Output the (X, Y) coordinate of the center of the cell containing the given text.  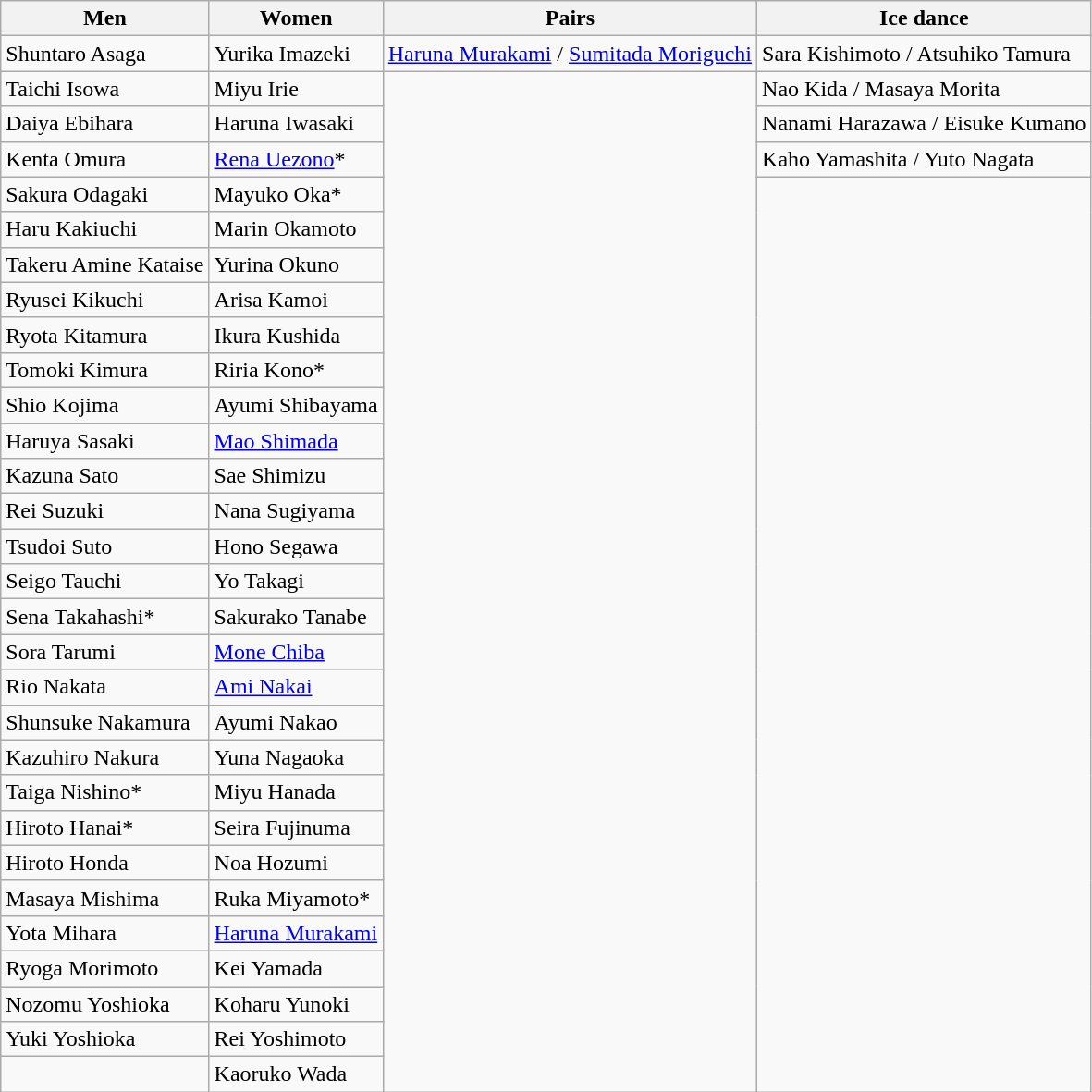
Sora Tarumi (105, 652)
Nozomu Yoshioka (105, 1003)
Rio Nakata (105, 687)
Shuntaro Asaga (105, 54)
Miyu Irie (296, 89)
Seira Fujinuma (296, 828)
Haruna Murakami / Sumitada Moriguchi (570, 54)
Men (105, 18)
Pairs (570, 18)
Ice dance (925, 18)
Taiga Nishino* (105, 792)
Yurina Okuno (296, 264)
Riria Kono* (296, 370)
Mone Chiba (296, 652)
Yuki Yoshioka (105, 1039)
Women (296, 18)
Sara Kishimoto / Atsuhiko Tamura (925, 54)
Haru Kakiuchi (105, 229)
Ikura Kushida (296, 335)
Yota Mihara (105, 933)
Hiroto Hanai* (105, 828)
Taichi Isowa (105, 89)
Masaya Mishima (105, 898)
Ryota Kitamura (105, 335)
Ruka Miyamoto* (296, 898)
Mao Shimada (296, 441)
Kaho Yamashita / Yuto Nagata (925, 159)
Yuna Nagaoka (296, 757)
Kazuna Sato (105, 476)
Haruna Iwasaki (296, 124)
Rei Suzuki (105, 511)
Arisa Kamoi (296, 300)
Daiya Ebihara (105, 124)
Haruna Murakami (296, 933)
Yurika Imazeki (296, 54)
Shunsuke Nakamura (105, 722)
Sakura Odagaki (105, 194)
Kaoruko Wada (296, 1074)
Ryoga Morimoto (105, 968)
Kenta Omura (105, 159)
Rei Yoshimoto (296, 1039)
Yo Takagi (296, 582)
Noa Hozumi (296, 863)
Miyu Hanada (296, 792)
Hiroto Honda (105, 863)
Ami Nakai (296, 687)
Hono Segawa (296, 546)
Takeru Amine Kataise (105, 264)
Shio Kojima (105, 405)
Nanami Harazawa / Eisuke Kumano (925, 124)
Sae Shimizu (296, 476)
Marin Okamoto (296, 229)
Sena Takahashi* (105, 617)
Mayuko Oka* (296, 194)
Haruya Sasaki (105, 441)
Sakurako Tanabe (296, 617)
Nao Kida / Masaya Morita (925, 89)
Tsudoi Suto (105, 546)
Seigo Tauchi (105, 582)
Ayumi Shibayama (296, 405)
Ayumi Nakao (296, 722)
Tomoki Kimura (105, 370)
Koharu Yunoki (296, 1003)
Kei Yamada (296, 968)
Nana Sugiyama (296, 511)
Ryusei Kikuchi (105, 300)
Kazuhiro Nakura (105, 757)
Rena Uezono* (296, 159)
